Pinpoint the cell where the given text exists, returning its (x, y) midpoint coordinate. 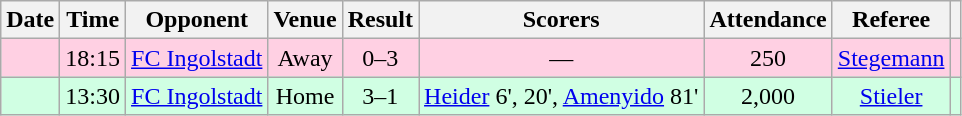
Opponent (197, 20)
Heider 6', 20', Amenyido 81' (562, 96)
Scorers (562, 20)
13:30 (93, 96)
18:15 (93, 58)
Stieler (891, 96)
Result (380, 20)
Home (305, 96)
3–1 (380, 96)
Venue (305, 20)
Date (30, 20)
Stegemann (891, 58)
0–3 (380, 58)
Attendance (768, 20)
Referee (891, 20)
Time (93, 20)
2,000 (768, 96)
— (562, 58)
250 (768, 58)
Away (305, 58)
